Return the [x, y] coordinate for the center point of the cell that contains the specified text.  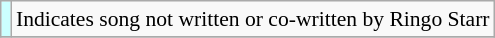
Indicates song not written or co-written by Ringo Starr [253, 19]
